Provide the [X, Y] coordinate of the cell's center where the given text is located.  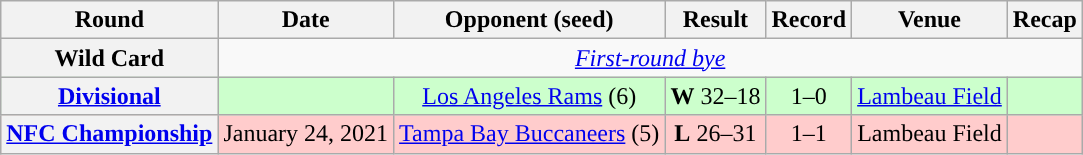
Recap [1044, 20]
Opponent (seed) [530, 20]
L 26–31 [716, 134]
1–1 [809, 134]
First-round bye [650, 58]
Wild Card [110, 58]
Tampa Bay Buccaneers (5) [530, 134]
January 24, 2021 [306, 134]
1–0 [809, 96]
Result [716, 20]
Record [809, 20]
Date [306, 20]
Venue [930, 20]
Divisional [110, 96]
NFC Championship [110, 134]
Los Angeles Rams (6) [530, 96]
W 32–18 [716, 96]
Round [110, 20]
